Identify which cell holds the provided text, then report its [X, Y] central coordinate. 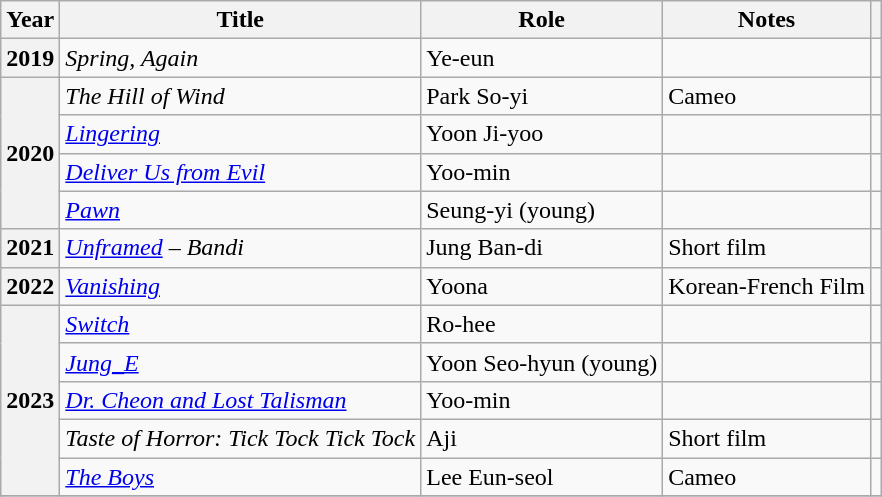
Role [542, 20]
Spring, Again [240, 58]
Ye-eun [542, 58]
Seung-yi (young) [542, 210]
Year [30, 20]
Notes [767, 20]
Jung Ban-di [542, 248]
Aji [542, 438]
The Hill of Wind [240, 96]
2022 [30, 286]
Korean-French Film [767, 286]
Ro-hee [542, 324]
Yoon Ji-yoo [542, 134]
Deliver Us from Evil [240, 172]
2023 [30, 400]
Park So-yi [542, 96]
2019 [30, 58]
Dr. Cheon and Lost Talisman [240, 400]
Switch [240, 324]
Unframed – Bandi [240, 248]
Lingering [240, 134]
The Boys [240, 477]
2021 [30, 248]
Pawn [240, 210]
Vanishing [240, 286]
Taste of Horror: Tick Tock Tick Tock [240, 438]
2020 [30, 153]
Jung_E [240, 362]
Lee Eun-seol [542, 477]
Title [240, 20]
Yoona [542, 286]
Yoon Seo-hyun (young) [542, 362]
